Capture the cell that displays the provided text and extract its (x, y) central coordinate. 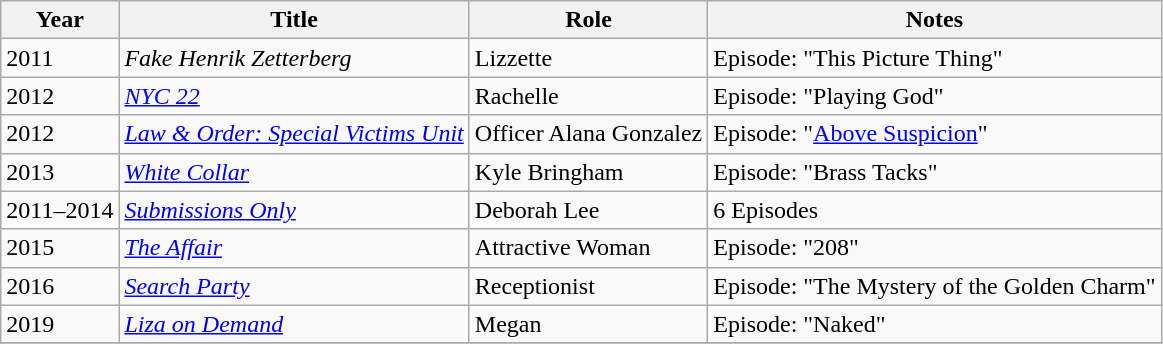
6 Episodes (934, 210)
Law & Order: Special Victims Unit (294, 134)
Episode: "The Mystery of the Golden Charm" (934, 286)
Kyle Bringham (588, 172)
Role (588, 20)
Receptionist (588, 286)
2016 (60, 286)
2015 (60, 248)
Episode: "This Picture Thing" (934, 58)
Fake Henrik Zetterberg (294, 58)
Episode: "Brass Tacks" (934, 172)
Submissions Only (294, 210)
Year (60, 20)
Episode: "Playing God" (934, 96)
2011–2014 (60, 210)
Search Party (294, 286)
Deborah Lee (588, 210)
Officer Alana Gonzalez (588, 134)
Episode: "Above Suspicion" (934, 134)
The Affair (294, 248)
White Collar (294, 172)
Episode: "Naked" (934, 324)
NYC 22 (294, 96)
Notes (934, 20)
2011 (60, 58)
2019 (60, 324)
Title (294, 20)
Megan (588, 324)
Lizzette (588, 58)
2013 (60, 172)
Attractive Woman (588, 248)
Rachelle (588, 96)
Episode: "208" (934, 248)
Liza on Demand (294, 324)
